Search for the cell housing the specified text and yield its [X, Y] center coordinate. 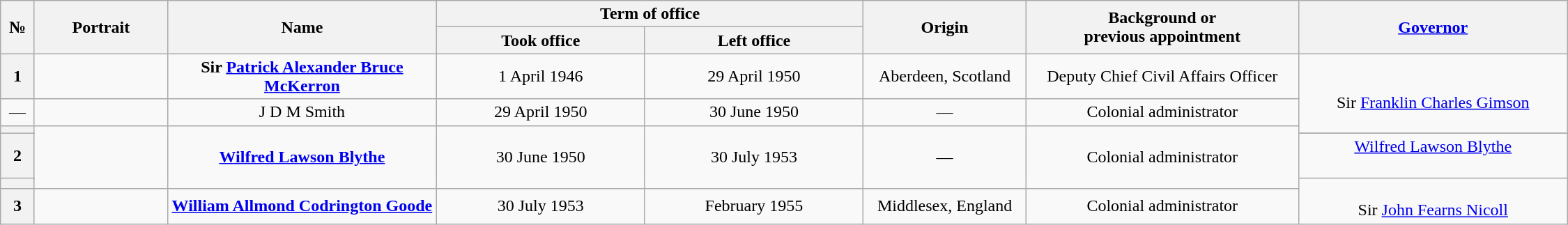
Middlesex, England [945, 206]
Took office [541, 40]
February 1955 [754, 206]
Name [302, 27]
1 April 1946 [541, 77]
1 [18, 77]
Left office [754, 40]
Sir Franklin Charles Gimson [1433, 93]
Deputy Chief Civil Affairs Officer [1162, 77]
J D M Smith [302, 112]
Portrait [100, 27]
Aberdeen, Scotland [945, 77]
3 [18, 206]
William Allmond Codrington Goode [302, 206]
Background orprevious appointment [1162, 27]
Sir John Fearns Nicoll [1433, 201]
Sir Patrick Alexander Bruce McKerron [302, 77]
Governor [1433, 27]
№ [18, 27]
Origin [945, 27]
2 [18, 156]
Term of office [650, 14]
